Determine the [X, Y] coordinate at the center of the cell enclosing the given text.  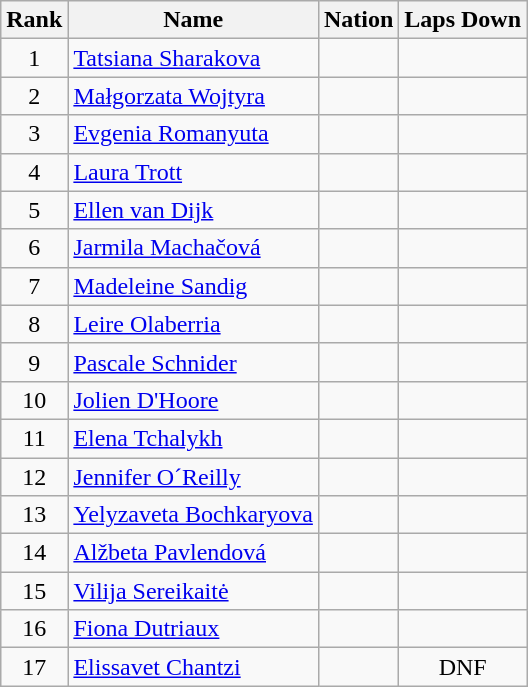
Jennifer O´Reilly [194, 477]
Vilija Sereikaitė [194, 591]
10 [34, 400]
8 [34, 324]
Tatsiana Sharakova [194, 58]
Małgorzata Wojtyra [194, 96]
9 [34, 362]
Elissavet Chantzi [194, 667]
1 [34, 58]
17 [34, 667]
13 [34, 515]
12 [34, 477]
Yelyzaveta Bochkaryova [194, 515]
Evgenia Romanyuta [194, 134]
Leire Olaberria [194, 324]
Madeleine Sandig [194, 286]
Laura Trott [194, 172]
2 [34, 96]
Laps Down [463, 20]
Pascale Schnider [194, 362]
14 [34, 553]
16 [34, 629]
DNF [463, 667]
Rank [34, 20]
Jarmila Machačová [194, 248]
4 [34, 172]
Fiona Dutriaux [194, 629]
15 [34, 591]
Elena Tchalykh [194, 438]
5 [34, 210]
11 [34, 438]
6 [34, 248]
3 [34, 134]
Jolien D'Hoore [194, 400]
Alžbeta Pavlendová [194, 553]
Ellen van Dijk [194, 210]
Nation [358, 20]
Name [194, 20]
7 [34, 286]
